Detect which cell encompasses the target text, then output its (X, Y) center coordinate. 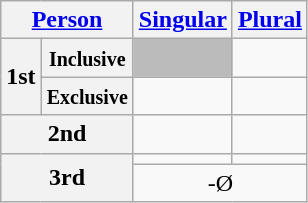
2nd (68, 134)
Plural (270, 20)
Exclusive (87, 96)
Inclusive (87, 58)
-Ø (220, 183)
1st (21, 77)
3rd (68, 178)
Person (68, 20)
Singular (182, 20)
